Return the [X, Y] coordinate for the center point of the cell that contains the specified text.  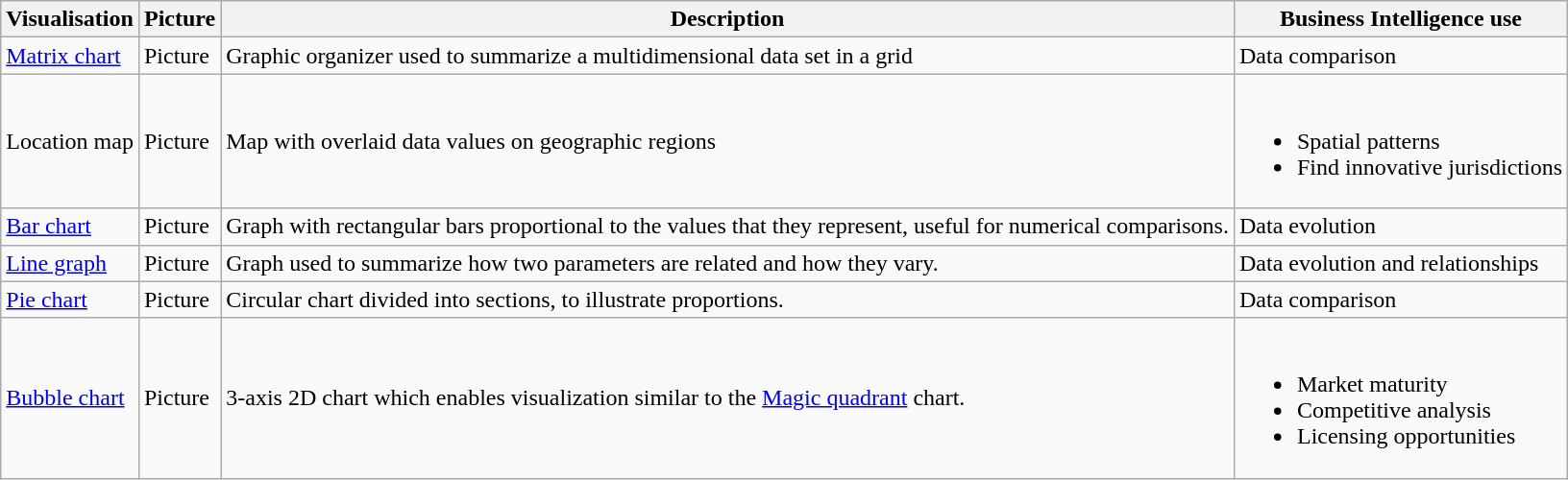
Spatial patternsFind innovative jurisdictions [1401, 141]
Data evolution [1401, 227]
3-axis 2D chart which enables visualization similar to the Magic quadrant chart. [728, 397]
Business Intelligence use [1401, 19]
Bar chart [70, 227]
Line graph [70, 263]
Graph used to summarize how two parameters are related and how they vary. [728, 263]
Bubble chart [70, 397]
Graph with rectangular bars proportional to the values that they represent, useful for numerical comparisons. [728, 227]
Matrix chart [70, 56]
Map with overlaid data values on geographic regions [728, 141]
Graphic organizer used to summarize a multidimensional data set in a grid [728, 56]
Pie chart [70, 300]
Data evolution and relationships [1401, 263]
Location map [70, 141]
Market maturityCompetitive analysisLicensing opportunities [1401, 397]
Description [728, 19]
Visualisation [70, 19]
Circular chart divided into sections, to illustrate proportions. [728, 300]
